Extract the [x, y] coordinate from the center of the cell holding the provided text.  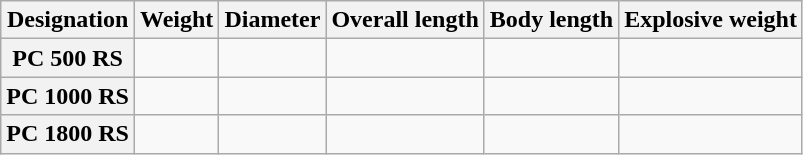
PC 500 RS [68, 58]
Diameter [272, 20]
Designation [68, 20]
Explosive weight [711, 20]
PC 1000 RS [68, 96]
Overall length [405, 20]
Weight [176, 20]
PC 1800 RS [68, 134]
Body length [551, 20]
